For the text-containing cell, return its midpoint in [X, Y] coordinate format. 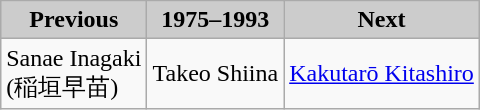
Previous [74, 20]
Takeo Shiina [216, 74]
1975–1993 [216, 20]
Kakutarō Kitashiro [382, 74]
Next [382, 20]
Sanae Inagaki(稲垣早苗) [74, 74]
